Capture the cell that displays the provided text and extract its (X, Y) central coordinate. 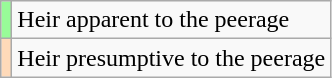
Heir apparent to the peerage (172, 20)
Heir presumptive to the peerage (172, 58)
